Pinpoint the cell where the given text exists, returning its (X, Y) midpoint coordinate. 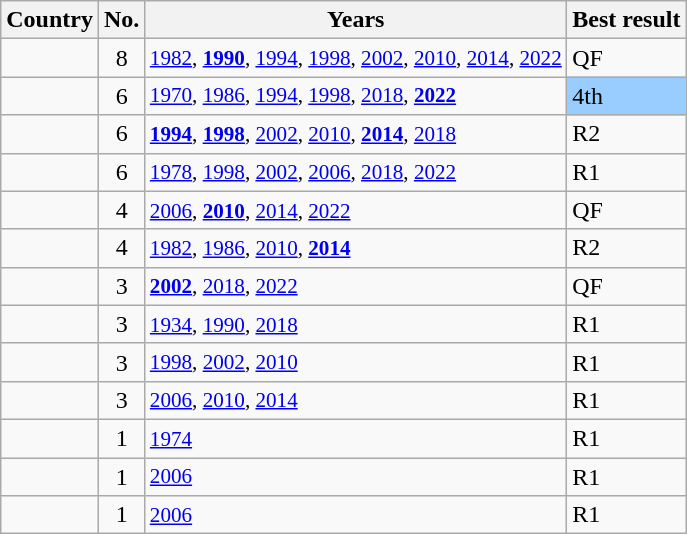
1982, 1986, 2010, 2014 (356, 248)
4th (626, 96)
2006, 2010, 2014, 2022 (356, 210)
1978, 1998, 2002, 2006, 2018, 2022 (356, 172)
1994, 1998, 2002, 2010, 2014, 2018 (356, 134)
1970, 1986, 1994, 1998, 2018, 2022 (356, 96)
2006, 2010, 2014 (356, 400)
1998, 2002, 2010 (356, 362)
2002, 2018, 2022 (356, 286)
8 (121, 58)
Country (50, 20)
1974 (356, 438)
Years (356, 20)
1982, 1990, 1994, 1998, 2002, 2010, 2014, 2022 (356, 58)
No. (121, 20)
Best result (626, 20)
1934, 1990, 2018 (356, 324)
